Detect which cell encompasses the target text, then output its (X, Y) center coordinate. 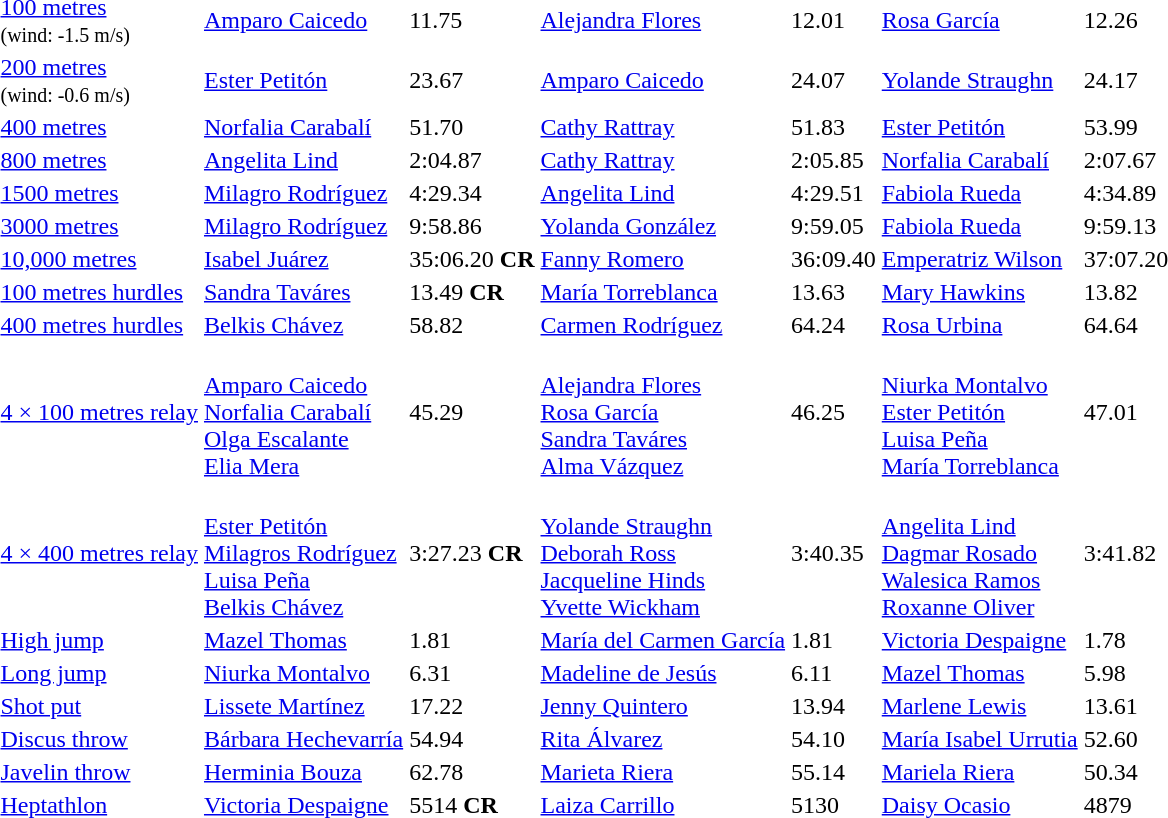
13.94 (834, 706)
Victoria Despaigne (980, 640)
6.31 (472, 673)
17.22 (472, 706)
62.78 (472, 772)
Amparo Caicedo (663, 80)
54.10 (834, 739)
Niurka Montalvo (303, 673)
Marlene Lewis (980, 706)
13.49 CR (472, 292)
Mariela Riera (980, 772)
58.82 (472, 325)
64.24 (834, 325)
45.29 (472, 412)
Yolande Straughn (980, 80)
Niurka MontalvoEster PetitónLuisa PeñaMaría Torreblanca (980, 412)
Angelita LindDagmar RosadoWalesica RamosRoxanne Oliver (980, 553)
Sandra Taváres (303, 292)
55.14 (834, 772)
4:29.34 (472, 193)
María Isabel Urrutia (980, 739)
Bárbara Hechevarría (303, 739)
Alejandra FloresRosa GarcíaSandra TaváresAlma Vázquez (663, 412)
Lissete Martínez (303, 706)
Yolanda González (663, 226)
9:58.86 (472, 226)
Fanny Romero (663, 259)
Mary Hawkins (980, 292)
Herminia Bouza (303, 772)
24.07 (834, 80)
Ester PetitónMilagros RodríguezLuisa PeñaBelkis Chávez (303, 553)
46.25 (834, 412)
51.83 (834, 127)
6.11 (834, 673)
13.63 (834, 292)
María Torreblanca (663, 292)
Emperatriz Wilson (980, 259)
3:27.23 CR (472, 553)
Belkis Chávez (303, 325)
9:59.05 (834, 226)
Rita Álvarez (663, 739)
Rosa Urbina (980, 325)
Marieta Riera (663, 772)
35:06.20 CR (472, 259)
54.94 (472, 739)
23.67 (472, 80)
36:09.40 (834, 259)
2:04.87 (472, 160)
Madeline de Jesús (663, 673)
2:05.85 (834, 160)
Yolande StraughnDeborah RossJacqueline HindsYvette Wickham (663, 553)
María del Carmen García (663, 640)
51.70 (472, 127)
Carmen Rodríguez (663, 325)
Isabel Juárez (303, 259)
Jenny Quintero (663, 706)
4:29.51 (834, 193)
Amparo CaicedoNorfalia CarabalíOlga EscalanteElia Mera (303, 412)
3:40.35 (834, 553)
